Detect which cell encompasses the target text, then output its [x, y] center coordinate. 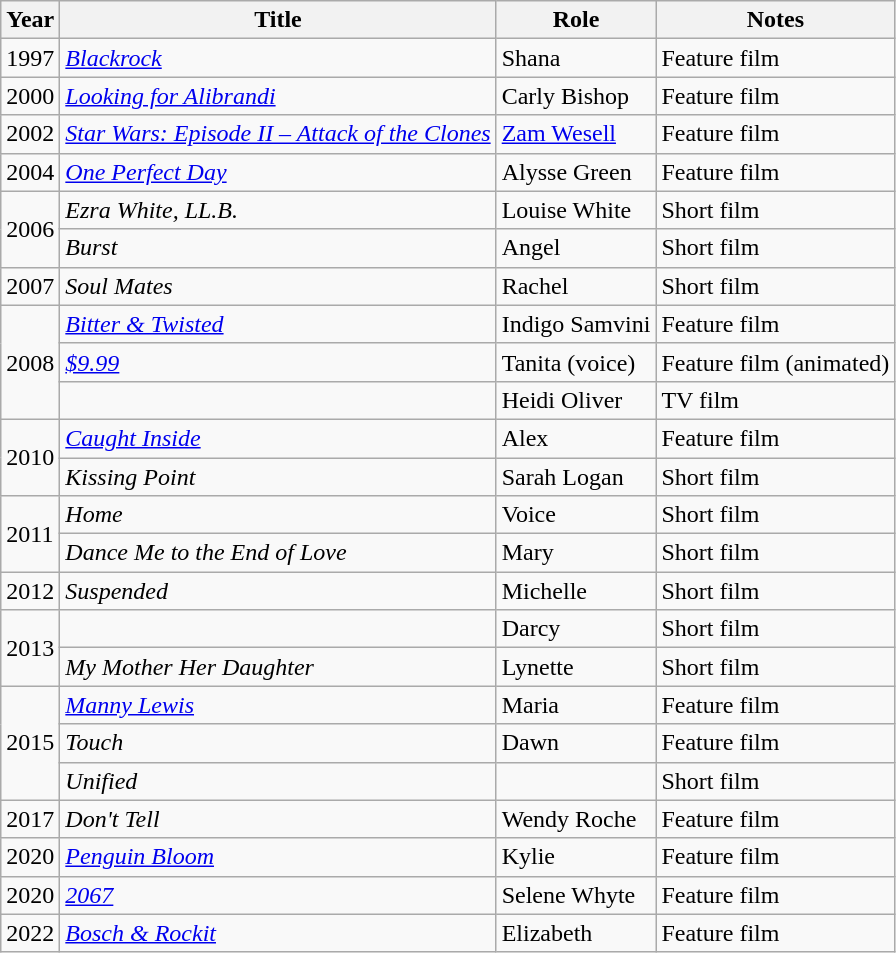
Feature film (animated) [776, 362]
Unified [278, 781]
2008 [30, 362]
2067 [278, 895]
Penguin Bloom [278, 857]
Selene Whyte [576, 895]
Voice [576, 515]
Maria [576, 705]
Dawn [576, 743]
Ezra White, LL.B. [278, 210]
Alysse Green [576, 172]
Darcy [576, 629]
2015 [30, 743]
Rachel [576, 286]
Tanita (voice) [576, 362]
Angel [576, 248]
TV film [776, 400]
Star Wars: Episode II – Attack of the Clones [278, 134]
2022 [30, 933]
Notes [776, 20]
One Perfect Day [278, 172]
Michelle [576, 591]
Sarah Logan [576, 477]
Manny Lewis [278, 705]
2012 [30, 591]
Shana [576, 58]
2010 [30, 457]
2007 [30, 286]
Home [278, 515]
Elizabeth [576, 933]
2017 [30, 819]
Don't Tell [278, 819]
Lynette [576, 667]
Dance Me to the End of Love [278, 553]
2004 [30, 172]
Wendy Roche [576, 819]
1997 [30, 58]
2002 [30, 134]
2006 [30, 229]
Suspended [278, 591]
Role [576, 20]
2013 [30, 648]
Louise White [576, 210]
My Mother Her Daughter [278, 667]
Indigo Samvini [576, 324]
Mary [576, 553]
Bitter & Twisted [278, 324]
Soul Mates [278, 286]
Kissing Point [278, 477]
2011 [30, 534]
Blackrock [278, 58]
Zam Wesell [576, 134]
Looking for Alibrandi [278, 96]
Year [30, 20]
Caught Inside [278, 438]
Title [278, 20]
Kylie [576, 857]
Heidi Oliver [576, 400]
Carly Bishop [576, 96]
Burst [278, 248]
Touch [278, 743]
Bosch & Rockit [278, 933]
Alex [576, 438]
2000 [30, 96]
$9.99 [278, 362]
